Locate the cell with the specified text and output its [x, y] center coordinate. 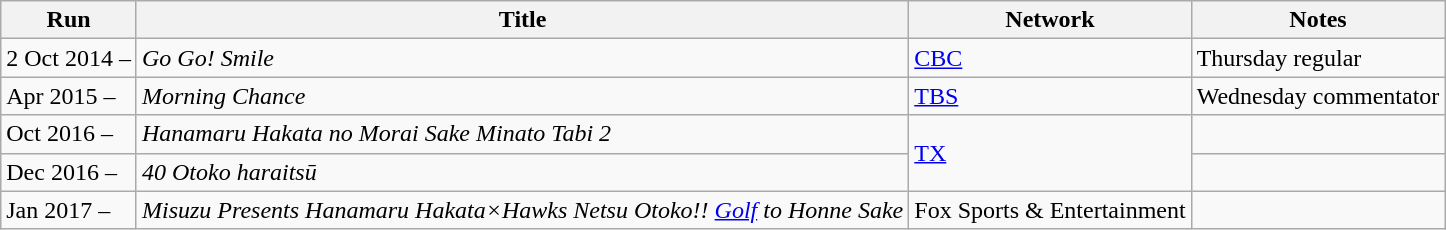
Network [1050, 20]
Run [69, 20]
Notes [1318, 20]
TBS [1050, 96]
Fox Sports & Entertainment [1050, 210]
Oct 2016 – [69, 134]
Dec 2016 – [69, 172]
Title [522, 20]
Thursday regular [1318, 58]
Misuzu Presents Hanamaru Hakata×Hawks Netsu Otoko!! Golf to Honne Sake [522, 210]
Morning Chance [522, 96]
Wednesday commentator [1318, 96]
40 Otoko haraitsū [522, 172]
Apr 2015 – [69, 96]
TX [1050, 153]
2 Oct 2014 – [69, 58]
Hanamaru Hakata no Morai Sake Minato Tabi 2 [522, 134]
CBC [1050, 58]
Go Go! Smile [522, 58]
Jan 2017 – [69, 210]
